Scan for the cell matching the given text and deliver its (X, Y) coordinate at center. 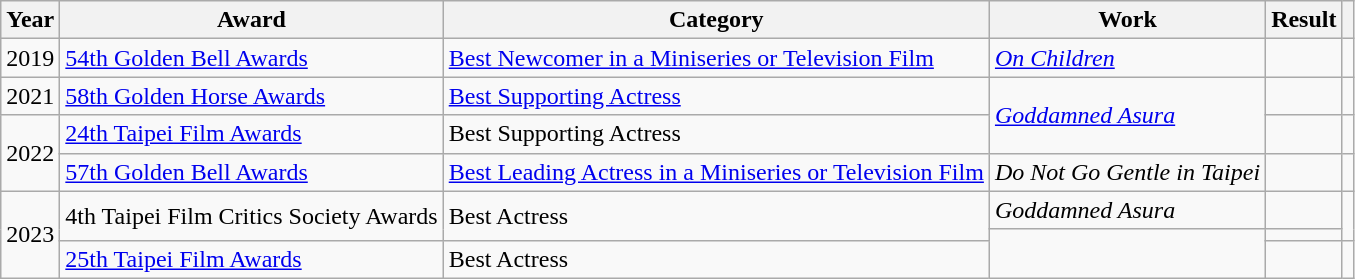
57th Golden Bell Awards (252, 172)
Work (1127, 20)
4th Taipei Film Critics Society Awards (252, 216)
Result (1304, 20)
Best Newcomer in a Miniseries or Television Film (716, 58)
Year (30, 20)
54th Golden Bell Awards (252, 58)
Category (716, 20)
2023 (30, 234)
2019 (30, 58)
Do Not Go Gentle in Taipei (1127, 172)
2021 (30, 96)
58th Golden Horse Awards (252, 96)
24th Taipei Film Awards (252, 134)
Award (252, 20)
Best Leading Actress in a Miniseries or Television Film (716, 172)
25th Taipei Film Awards (252, 259)
On Children (1127, 58)
2022 (30, 153)
